Determine the [x, y] coordinate at the center of the cell enclosing the given text.  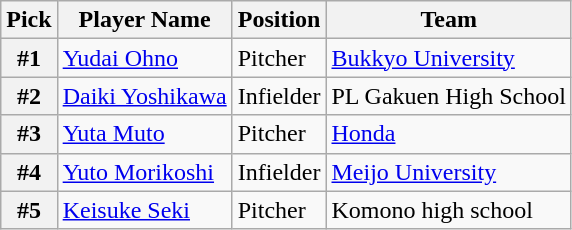
#5 [29, 210]
#1 [29, 58]
Keisuke Seki [144, 210]
Yudai Ohno [144, 58]
PL Gakuen High School [448, 96]
#2 [29, 96]
Bukkyo University [448, 58]
Yuto Morikoshi [144, 172]
Meijo University [448, 172]
#4 [29, 172]
Honda [448, 134]
Player Name [144, 20]
#3 [29, 134]
Team [448, 20]
Yuta Muto [144, 134]
Daiki Yoshikawa [144, 96]
Komono high school [448, 210]
Position [279, 20]
Pick [29, 20]
